Search for the cell housing the specified text and yield its (X, Y) center coordinate. 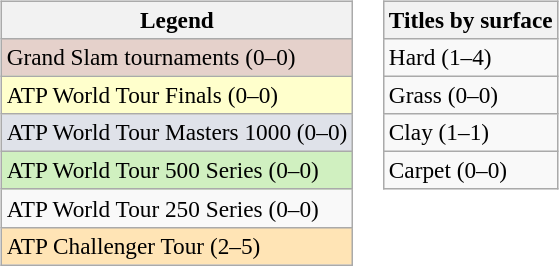
ATP Challenger Tour (2–5) (176, 246)
Legend (176, 20)
Carpet (0–0) (470, 171)
ATP World Tour Masters 1000 (0–0) (176, 133)
Clay (1–1) (470, 133)
Titles by surface (470, 20)
Hard (1–4) (470, 57)
Grass (0–0) (470, 95)
ATP World Tour 500 Series (0–0) (176, 171)
ATP World Tour 250 Series (0–0) (176, 208)
ATP World Tour Finals (0–0) (176, 95)
Grand Slam tournaments (0–0) (176, 57)
